Find where the given text appears and provide that cell's center as (x, y) coordinate. 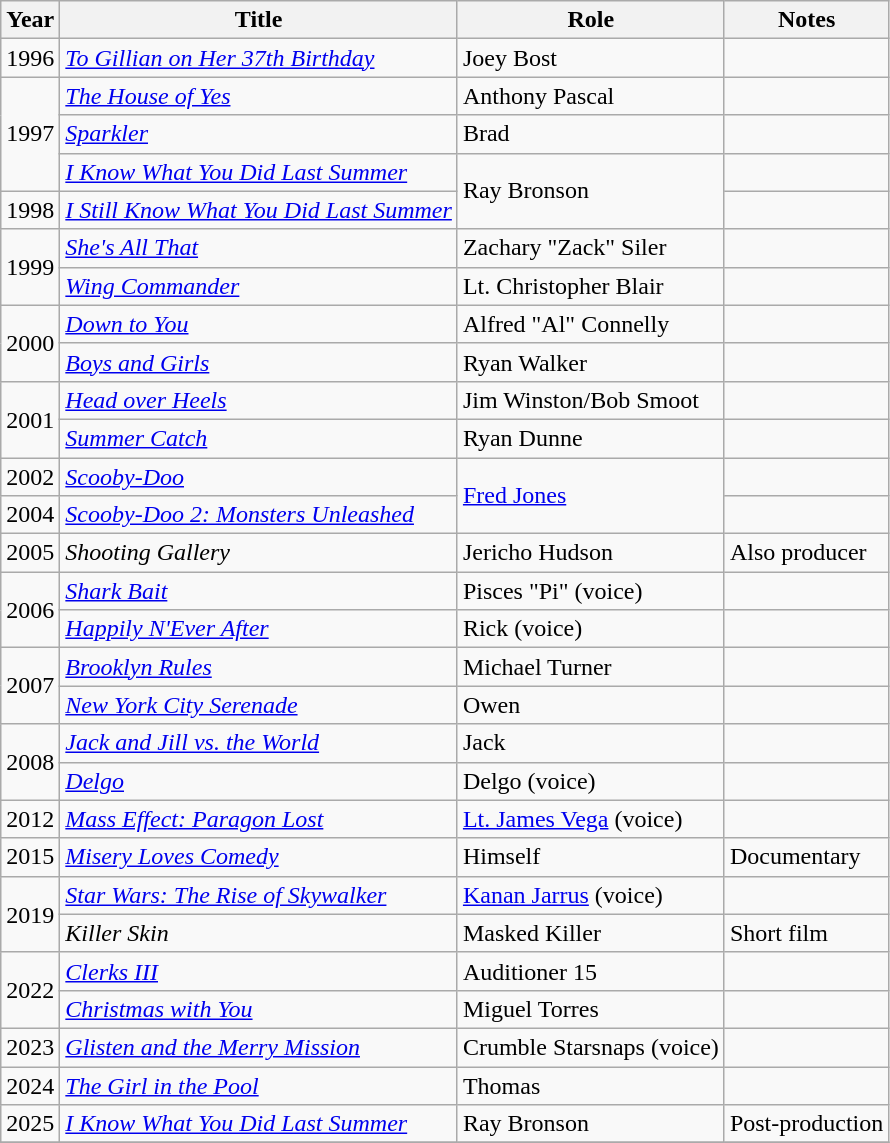
Also producer (806, 553)
Brad (590, 134)
2007 (30, 686)
Delgo (voice) (590, 781)
2024 (30, 1085)
2022 (30, 990)
Documentary (806, 857)
She's All That (259, 248)
Head over Heels (259, 400)
Scooby-Doo (259, 477)
2006 (30, 610)
Lt. Christopher Blair (590, 286)
Happily N'Ever After (259, 629)
2008 (30, 762)
Crumble Starsnaps (voice) (590, 1047)
Rick (voice) (590, 629)
Killer Skin (259, 933)
2023 (30, 1047)
Jack (590, 743)
2025 (30, 1124)
Shark Bait (259, 591)
The House of Yes (259, 96)
1999 (30, 267)
Wing Commander (259, 286)
Thomas (590, 1085)
Kanan Jarrus (voice) (590, 895)
2001 (30, 419)
Fred Jones (590, 496)
Misery Loves Comedy (259, 857)
Michael Turner (590, 667)
Glisten and the Merry Mission (259, 1047)
New York City Serenade (259, 705)
Anthony Pascal (590, 96)
Alfred "Al" Connelly (590, 324)
Christmas with You (259, 1009)
Masked Killer (590, 933)
Joey Bost (590, 58)
2019 (30, 914)
Ryan Dunne (590, 438)
Short film (806, 933)
Star Wars: The Rise of Skywalker (259, 895)
Himself (590, 857)
Jack and Jill vs. the World (259, 743)
Notes (806, 20)
Summer Catch (259, 438)
Year (30, 20)
Miguel Torres (590, 1009)
To Gillian on Her 37th Birthday (259, 58)
Clerks III (259, 971)
2000 (30, 343)
2004 (30, 515)
1997 (30, 134)
Lt. James Vega (voice) (590, 819)
Owen (590, 705)
2012 (30, 819)
Pisces "Pi" (voice) (590, 591)
I Still Know What You Did Last Summer (259, 210)
2015 (30, 857)
1996 (30, 58)
1998 (30, 210)
Down to You (259, 324)
Zachary "Zack" Siler (590, 248)
2005 (30, 553)
The Girl in the Pool (259, 1085)
Mass Effect: Paragon Lost (259, 819)
Sparkler (259, 134)
Ryan Walker (590, 362)
Scooby-Doo 2: Monsters Unleashed (259, 515)
Boys and Girls (259, 362)
Jericho Hudson (590, 553)
Role (590, 20)
Auditioner 15 (590, 971)
Title (259, 20)
Brooklyn Rules (259, 667)
2002 (30, 477)
Shooting Gallery (259, 553)
Delgo (259, 781)
Post-production (806, 1124)
Jim Winston/Bob Smoot (590, 400)
